For the text-containing cell, return its midpoint in (x, y) coordinate format. 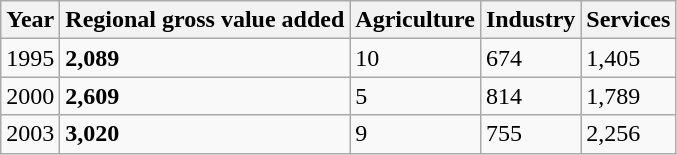
1,405 (628, 58)
2000 (30, 96)
Agriculture (416, 20)
2,609 (205, 96)
9 (416, 134)
5 (416, 96)
2,256 (628, 134)
Services (628, 20)
1,789 (628, 96)
Year (30, 20)
1995 (30, 58)
Regional gross value added (205, 20)
814 (530, 96)
3,020 (205, 134)
755 (530, 134)
2003 (30, 134)
674 (530, 58)
2,089 (205, 58)
Industry (530, 20)
10 (416, 58)
